Locate the cell with the specified text and output its [x, y] center coordinate. 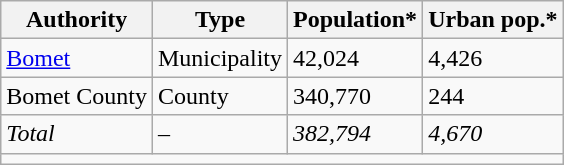
42,024 [356, 58]
Type [220, 20]
– [220, 134]
Urban pop.* [493, 20]
4,670 [493, 134]
Municipality [220, 58]
Total [77, 134]
Bomet [77, 58]
County [220, 96]
Population* [356, 20]
244 [493, 96]
Bomet County [77, 96]
340,770 [356, 96]
382,794 [356, 134]
Authority [77, 20]
4,426 [493, 58]
